Capture the cell that displays the provided text and extract its [x, y] central coordinate. 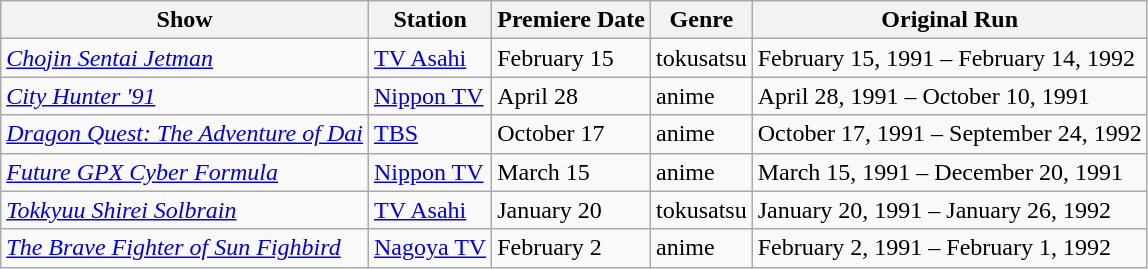
February 15 [572, 58]
February 15, 1991 – February 14, 1992 [950, 58]
The Brave Fighter of Sun Fighbird [185, 248]
TBS [430, 134]
October 17, 1991 – September 24, 1992 [950, 134]
Tokkyuu Shirei Solbrain [185, 210]
October 17 [572, 134]
Show [185, 20]
Station [430, 20]
March 15 [572, 172]
April 28, 1991 – October 10, 1991 [950, 96]
February 2, 1991 – February 1, 1992 [950, 248]
February 2 [572, 248]
Chojin Sentai Jetman [185, 58]
March 15, 1991 – December 20, 1991 [950, 172]
Future GPX Cyber Formula [185, 172]
January 20 [572, 210]
January 20, 1991 – January 26, 1992 [950, 210]
Original Run [950, 20]
Nagoya TV [430, 248]
Genre [701, 20]
City Hunter '91 [185, 96]
April 28 [572, 96]
Dragon Quest: The Adventure of Dai [185, 134]
Premiere Date [572, 20]
